Locate the cell with the specified text and output its (x, y) center coordinate. 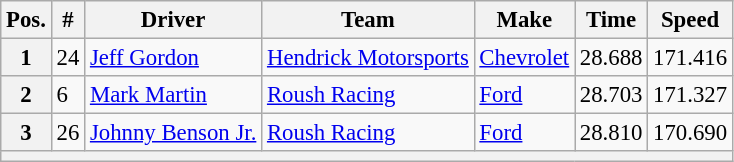
Johnny Benson Jr. (174, 133)
Pos. (26, 20)
24 (68, 58)
Jeff Gordon (174, 58)
Time (610, 20)
2 (26, 95)
171.327 (690, 95)
# (68, 20)
Speed (690, 20)
171.416 (690, 58)
1 (26, 58)
3 (26, 133)
170.690 (690, 133)
Chevrolet (524, 58)
28.810 (610, 133)
28.688 (610, 58)
Mark Martin (174, 95)
6 (68, 95)
26 (68, 133)
28.703 (610, 95)
Make (524, 20)
Team (368, 20)
Driver (174, 20)
Hendrick Motorsports (368, 58)
